Detect which cell encompasses the target text, then output its (x, y) center coordinate. 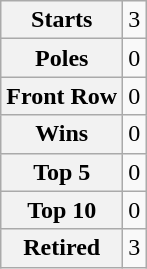
Poles (62, 58)
Wins (62, 134)
Front Row (62, 96)
Top 10 (62, 210)
Top 5 (62, 172)
Starts (62, 20)
Retired (62, 248)
